Pinpoint the cell where the given text exists, returning its [x, y] midpoint coordinate. 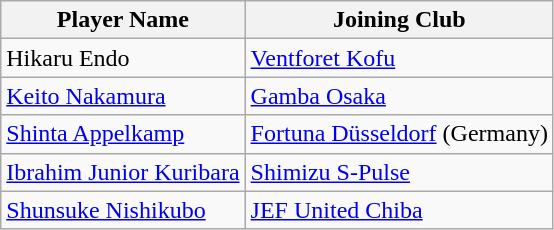
Gamba Osaka [399, 96]
Shunsuke Nishikubo [123, 210]
Fortuna Düsseldorf (Germany) [399, 134]
Ventforet Kofu [399, 58]
Shinta Appelkamp [123, 134]
Shimizu S-Pulse [399, 172]
Joining Club [399, 20]
Ibrahim Junior Kuribara [123, 172]
JEF United Chiba [399, 210]
Keito Nakamura [123, 96]
Player Name [123, 20]
Hikaru Endo [123, 58]
